Detect which cell encompasses the target text, then output its (x, y) center coordinate. 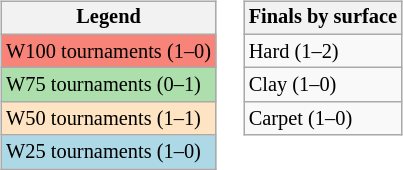
W100 tournaments (1–0) (108, 51)
W75 tournaments (0–1) (108, 85)
W25 tournaments (1–0) (108, 152)
Legend (108, 18)
W50 tournaments (1–1) (108, 119)
Carpet (1–0) (323, 119)
Clay (1–0) (323, 85)
Hard (1–2) (323, 51)
Finals by surface (323, 18)
